Return [X, Y] of the center of cell containing provided text 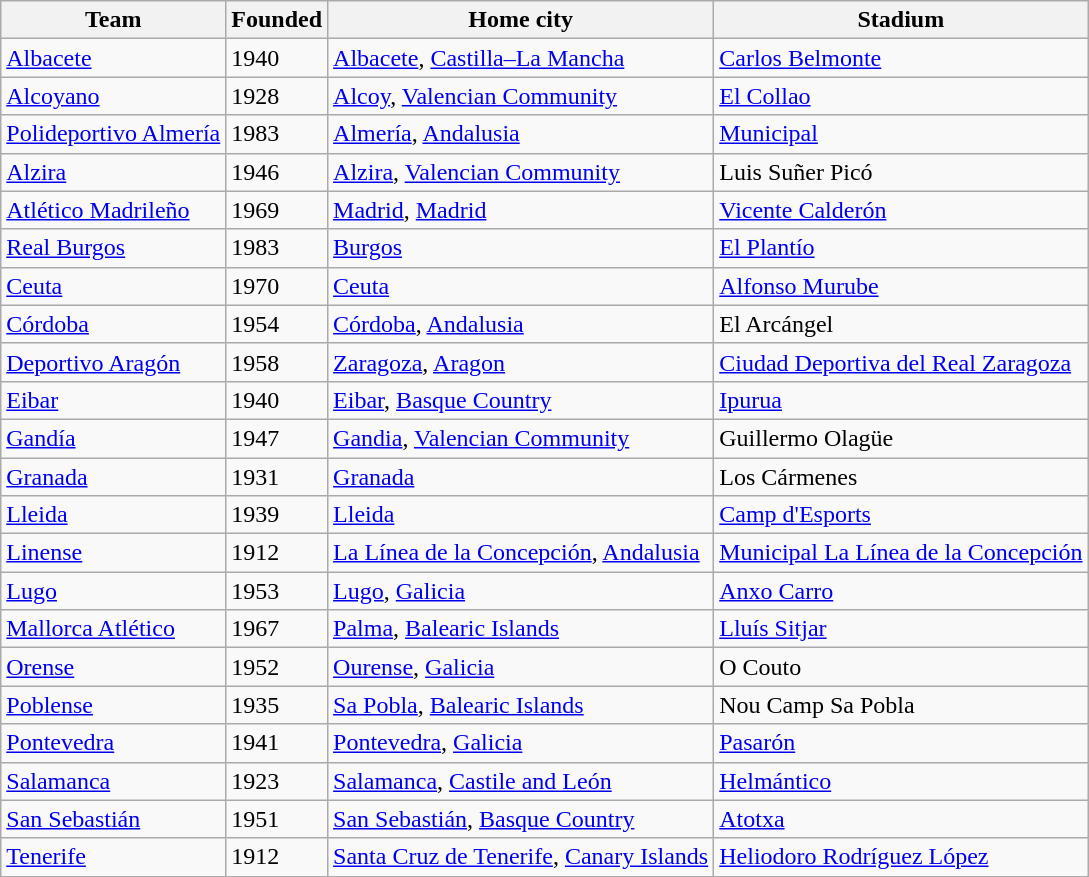
Municipal La Línea de la Concepción [901, 553]
El Arcángel [901, 324]
Almería, Andalusia [521, 134]
1951 [277, 819]
San Sebastián [114, 819]
Heliodoro Rodríguez López [901, 857]
1941 [277, 743]
Albacete [114, 58]
1923 [277, 781]
Salamanca, Castile and León [521, 781]
1952 [277, 667]
1958 [277, 362]
1947 [277, 438]
San Sebastián, Basque Country [521, 819]
Santa Cruz de Tenerife, Canary Islands [521, 857]
Helmántico [901, 781]
Ourense, Galicia [521, 667]
Luis Suñer Picó [901, 172]
Atotxa [901, 819]
Los Cármenes [901, 477]
La Línea de la Concepción, Andalusia [521, 553]
Madrid, Madrid [521, 210]
Stadium [901, 20]
El Plantío [901, 248]
Lugo [114, 591]
Alzira, Valencian Community [521, 172]
Home city [521, 20]
1953 [277, 591]
Ciudad Deportiva del Real Zaragoza [901, 362]
Camp d'Esports [901, 515]
Burgos [521, 248]
Alfonso Murube [901, 286]
1967 [277, 629]
Polideportivo Almería [114, 134]
1928 [277, 96]
Guillermo Olagüe [901, 438]
1969 [277, 210]
Zaragoza, Aragon [521, 362]
Carlos Belmonte [901, 58]
Nou Camp Sa Pobla [901, 705]
1970 [277, 286]
Alcoy, Valencian Community [521, 96]
Real Burgos [114, 248]
Poblense [114, 705]
Linense [114, 553]
Municipal [901, 134]
Mallorca Atlético [114, 629]
1935 [277, 705]
Pontevedra, Galicia [521, 743]
El Collao [901, 96]
Founded [277, 20]
1946 [277, 172]
1939 [277, 515]
Palma, Balearic Islands [521, 629]
1931 [277, 477]
O Couto [901, 667]
Alzira [114, 172]
Gandía [114, 438]
Gandia, Valencian Community [521, 438]
Ipurua [901, 400]
Eibar [114, 400]
Córdoba [114, 324]
Lluís Sitjar [901, 629]
Albacete, Castilla–La Mancha [521, 58]
Tenerife [114, 857]
Córdoba, Andalusia [521, 324]
Eibar, Basque Country [521, 400]
Pasarón [901, 743]
Alcoyano [114, 96]
Team [114, 20]
Deportivo Aragón [114, 362]
Lugo, Galicia [521, 591]
Vicente Calderón [901, 210]
Orense [114, 667]
Sa Pobla, Balearic Islands [521, 705]
Salamanca [114, 781]
Atlético Madrileño [114, 210]
1954 [277, 324]
Anxo Carro [901, 591]
Pontevedra [114, 743]
